Return the [x, y] coordinate for the center point of the cell that contains the specified text.  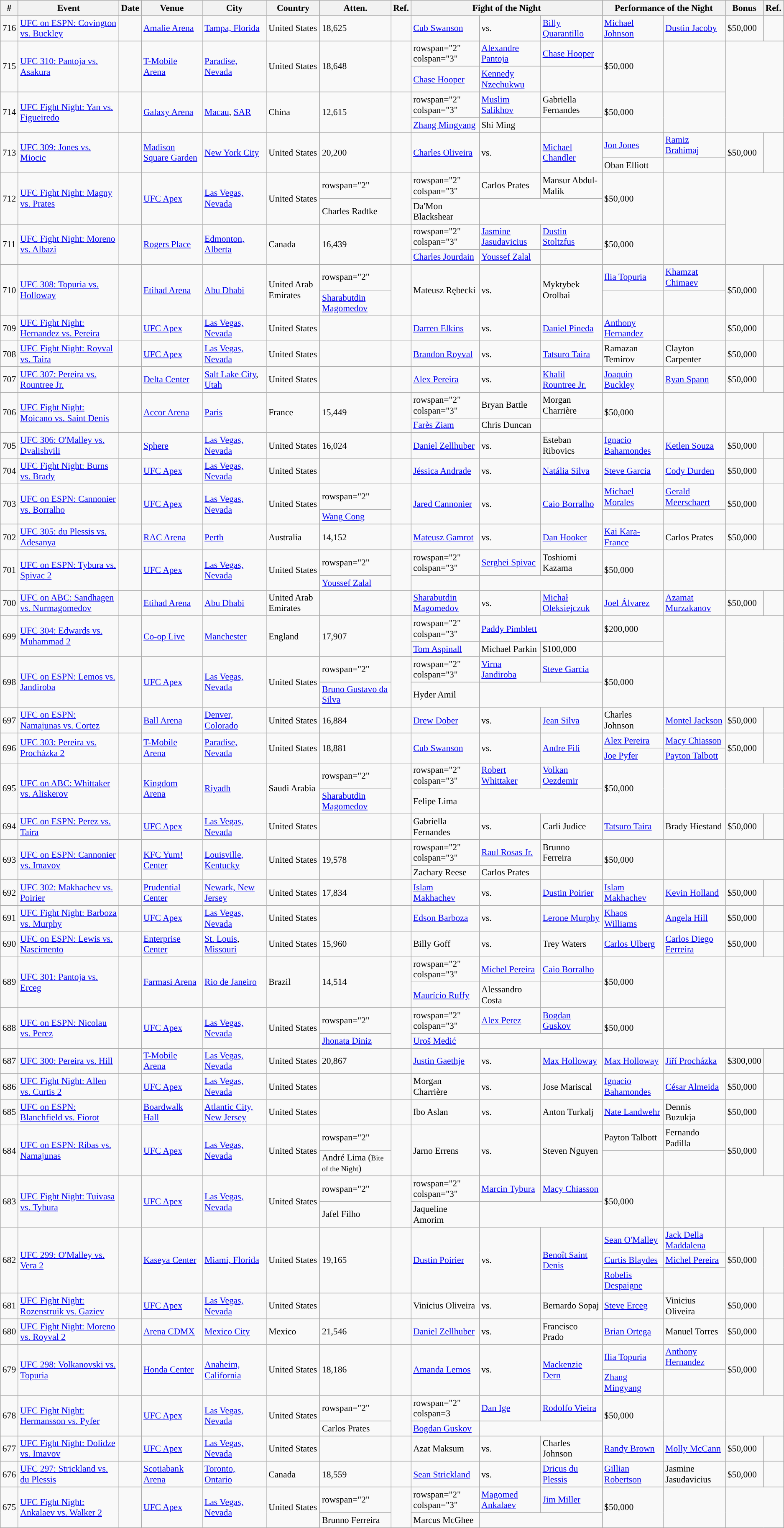
Edmonton, Alberta [234, 244]
André Lima (Bite of the Night) [355, 1163]
18,881 [355, 748]
St. Louis, Missouri [234, 944]
Dan Hooker [571, 537]
18,625 [355, 28]
Brady Hiestand [694, 827]
Jose Mariscal [571, 1086]
677 [9, 1449]
19,165 [355, 1260]
709 [9, 329]
Curtis Blaydes [633, 1260]
Gerald Meerschaert [694, 497]
UFC Fight Night: Dolidze vs. Imavov [69, 1449]
Mateusz Gamrot [445, 537]
690 [9, 944]
City [234, 8]
Natália Silva [571, 471]
Tom Aspinall [445, 649]
Mexico City [234, 1331]
Jared Cannonier [445, 504]
UFC 309: Jones vs. Miocic [69, 153]
UFC Fight Night: Moreno vs. Albazi [69, 244]
Riyadh [234, 788]
Mackenzie Dern [571, 1370]
Marcin Tybura [510, 1189]
Jean Silva [571, 720]
Virna Jandiroba [510, 669]
Azat Maksum [445, 1449]
713 [9, 153]
Daniel Pineda [571, 329]
Serghei Spivac [510, 563]
Toronto, Ontario [234, 1474]
699 [9, 636]
707 [9, 380]
Toshiomi Kazama [571, 563]
Dricus du Plessis [571, 1474]
Billy Goff [445, 944]
712 [9, 199]
UFC 305: du Plessis vs. Adesanya [69, 537]
Delta Center [172, 380]
Australia [293, 537]
682 [9, 1260]
686 [9, 1086]
Robert Whittaker [510, 775]
Ramiz Brahimaj [694, 146]
Boardwalk Hall [172, 1112]
Salt Lake City, Utah [234, 380]
# [9, 8]
Jiří Procházka [694, 1061]
18,559 [355, 1474]
715 [9, 66]
Amanda Lemos [445, 1370]
Sphere [172, 446]
Manchester [234, 636]
698 [9, 682]
Oban Elliott [633, 166]
China [293, 112]
Ball Arena [172, 720]
Cody Durden [694, 471]
UFC on ABC: Whittaker vs. Aliskerov [69, 788]
Fernando Padilla [694, 1137]
695 [9, 788]
Macau, SAR [234, 112]
Sean Strickland [445, 1474]
Amalie Arena [172, 28]
Jon Jones [633, 146]
19,578 [355, 860]
21,546 [355, 1331]
Shi Ming [510, 125]
UFC 300: Pereira vs. Hill [69, 1061]
684 [9, 1150]
692 [9, 893]
Edson Barboza [445, 918]
Jhonata Diniz [355, 1041]
Chris Duncan [510, 425]
Jafel Filho [355, 1214]
702 [9, 537]
Brazil [293, 982]
15,449 [355, 412]
Event [69, 8]
Co-op Live [172, 636]
Drew Dober [445, 720]
708 [9, 354]
676 [9, 1474]
Francisco Prado [571, 1331]
696 [9, 748]
Alessandro Costa [510, 995]
Alex Perez [510, 1020]
Ryan Spann [694, 380]
Joe Pyfer [633, 756]
20,867 [355, 1061]
UFC Fight Night: Royval vs. Taira [69, 354]
706 [9, 412]
Steven Nguyen [571, 1150]
UFC 301: Pantoja vs. Erceg [69, 982]
UFC on ESPN: Perez vs. Taira [69, 827]
Newark, New Jersey [234, 893]
Robelis Despaigne [633, 1280]
UFC Fight Night: Tuivasa vs. Tybura [69, 1202]
Michael Morales [633, 497]
Jack Della Maddalena [694, 1240]
678 [9, 1416]
UFC 304: Edwards vs. Muhammad 2 [69, 636]
689 [9, 982]
Wang Cong [355, 517]
18,186 [355, 1370]
Esteban Ribovics [571, 446]
Charles Jourdain [445, 257]
Arena CDMX [172, 1331]
KFC Yum! Center [172, 860]
Kevin Holland [694, 893]
Felipe Lima [445, 801]
Khaos Williams [633, 918]
710 [9, 290]
Lerone Murphy [571, 918]
Joel Álvarez [633, 603]
705 [9, 446]
UFC 297: Strickland vs. du Plessis [69, 1474]
UFC on ESPN: Nicolau vs. Perez [69, 1028]
Miami, Florida [234, 1260]
679 [9, 1370]
Rogers Place [172, 244]
Carlos Ulberg [633, 944]
18,648 [355, 66]
Bryan Battle [510, 405]
14,514 [355, 982]
Marcus McGhee [445, 1520]
rowspan="2" colspan=3 [445, 1408]
Michael Parkin [510, 649]
UFC 307: Pereira vs. Rountree Jr. [69, 380]
UFC Fight Night: Burns vs. Brady [69, 471]
UFC Fight Night: Allen vs. Curtis 2 [69, 1086]
12,615 [355, 112]
Perth [234, 537]
UFC on ESPN: Lewis vs. Nascimento [69, 944]
UFC 303: Pereira vs. Procházka 2 [69, 748]
Da'Mon Blackshear [445, 212]
Jim Miller [571, 1500]
Ramazan Temirov [633, 354]
Jéssica Andrade [445, 471]
Denver, Colorado [234, 720]
UFC on ESPN: Covington vs. Buckley [69, 28]
UFC Fight Night: Ankalaev vs. Walker 2 [69, 1507]
UFC 298: Volkanovski vs. Topuria [69, 1370]
Galaxy Arena [172, 112]
697 [9, 720]
UFC on ESPN: Ribas vs. Namajunas [69, 1150]
Atten. [355, 8]
691 [9, 918]
Scotiabank Arena [172, 1474]
Khamzat Chimaev [694, 278]
Kaseya Center [172, 1260]
UFC Fight Night: Rozenstruik vs. Gaziev [69, 1306]
$200,000 [633, 629]
Accor Arena [172, 412]
Bonus [744, 8]
Jarno Errens [445, 1150]
15,960 [355, 944]
16,024 [355, 446]
700 [9, 603]
16,439 [355, 244]
Jaqueline Amorim [445, 1214]
703 [9, 504]
Steve Erceg [633, 1306]
Michael Johnson [633, 28]
693 [9, 860]
Ibo Aslan [445, 1112]
Venue [172, 8]
Mexico [293, 1331]
Carlos Diego Ferreira [694, 944]
UFC Fight Night: Moicano vs. Saint Denis [69, 412]
Angela Hill [694, 918]
UFC Fight Night: Barboza vs. Murphy [69, 918]
UFC 310: Pantoja vs. Asakura [69, 66]
680 [9, 1331]
Fight of the Night [507, 8]
Dustin Stoltzfus [571, 237]
Saudi Arabia [293, 788]
Tampa, Florida [234, 28]
UFC 306: O'Malley vs. Dvalishvili [69, 446]
Mansur Abdul-Malik [571, 186]
Atlantic City, New Jersey [234, 1112]
687 [9, 1061]
17,907 [355, 636]
Country [293, 8]
Darren Elkins [445, 329]
UFC on ESPN: Namajunas vs. Cortez [69, 720]
Madison Square Garden [172, 153]
17,834 [355, 893]
Paris [234, 412]
Brandon Royval [445, 354]
Zachary Reese [445, 873]
New York City [234, 153]
Kingdom Arena [172, 788]
Farès Ziam [445, 425]
688 [9, 1028]
Brian Ortega [633, 1331]
UFC Fight Night: Hernandez vs. Pereira [69, 329]
Justin Gaethje [445, 1061]
Dennis Buzukja [694, 1112]
Michael Chandler [571, 153]
Enterprise Center [172, 944]
Uroš Medić [445, 1041]
Magomed Ankalaev [510, 1500]
Myktybek Orolbai [571, 290]
711 [9, 244]
716 [9, 28]
701 [9, 570]
Benoît Saint Denis [571, 1260]
Dan Ige [510, 1408]
16,884 [355, 720]
Sean O'Malley [633, 1240]
Khalil Rountree Jr. [571, 380]
Manuel Torres [694, 1331]
César Almeida [694, 1086]
Farmasi Arena [172, 982]
Rodolfo Vieira [571, 1408]
Anaheim, California [234, 1370]
20,200 [355, 153]
UFC on ESPN: Lemos vs. Jandiroba [69, 682]
$300,000 [744, 1061]
Charles Radtke [355, 212]
UFC Fight Night: Magny vs. Prates [69, 199]
Ketlen Souza [694, 446]
Bruno Gustavo da Silva [355, 695]
Molly McCann [694, 1449]
704 [9, 471]
714 [9, 112]
UFC on ESPN: Blanchfield vs. Fiorot [69, 1112]
14,152 [355, 537]
Michał Oleksiejczuk [571, 603]
France [293, 412]
UFC on ESPN: Tybura vs. Spivac 2 [69, 570]
685 [9, 1112]
Mateusz Rębecki [445, 290]
UFC 302: Makhachev vs. Poirier [69, 893]
UFC on ESPN: Cannonier vs. Imavov [69, 860]
681 [9, 1306]
UFC 308: Topuria vs. Holloway [69, 290]
Muslim Salikhov [510, 105]
UFC 299: O'Malley vs. Vera 2 [69, 1260]
UFC Fight Night: Yan vs. Figueiredo [69, 112]
RAC Arena [172, 537]
UFC on ESPN: Cannonier vs. Borralho [69, 504]
683 [9, 1202]
Montel Jackson [694, 720]
Dustin Jacoby [694, 28]
Carli Judice [571, 827]
Raul Rosas Jr. [510, 852]
Kennedy Nzechukwu [510, 79]
Andre Fili [571, 748]
Joaquin Buckley [633, 380]
Nate Landwehr [633, 1112]
Clayton Carpenter [694, 354]
Prudential Center [172, 893]
Rio de Janeiro [234, 982]
Billy Quarantillo [571, 28]
Maurício Ruffy [445, 995]
Trey Waters [571, 944]
Kai Kara-France [633, 537]
Azamat Murzakanov [694, 603]
Honda Center [172, 1370]
Anton Turkalj [571, 1112]
694 [9, 827]
UFC Fight Night: Hermansson vs. Pyfer [69, 1416]
Randy Brown [633, 1449]
Charles Oliveira [445, 153]
Louisville, Kentucky [234, 860]
$100,000 [571, 649]
675 [9, 1507]
UFC on ABC: Sandhagen vs. Nurmagomedov [69, 603]
UFC Fight Night: Moreno vs. Royval 2 [69, 1331]
Gillian Robertson [633, 1474]
England [293, 636]
Bernardo Sopaj [571, 1306]
Performance of the Night [664, 8]
Volkan Oezdemir [571, 775]
Date [130, 8]
Paddy Pimblett [541, 629]
Hyder Amil [445, 695]
Alexandre Pantoja [510, 54]
